From the cell containing the given text, extract its center point as [x, y] coordinate. 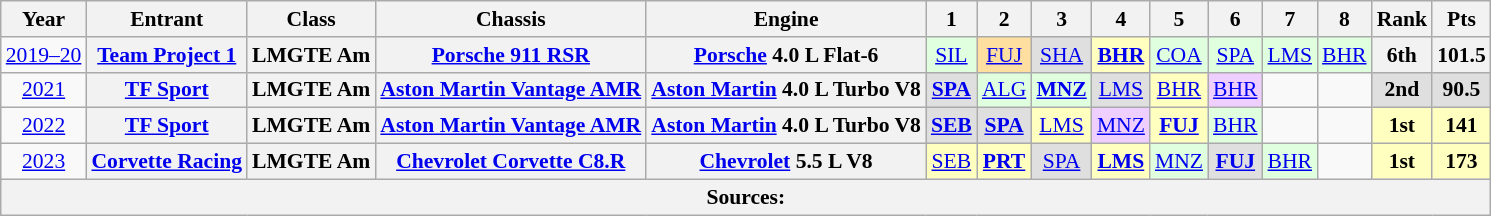
Engine [786, 19]
Porsche 911 RSR [510, 55]
8 [1344, 19]
2nd [1402, 90]
Chevrolet 5.5 L V8 [786, 162]
2023 [44, 162]
5 [1179, 19]
2022 [44, 126]
6 [1236, 19]
2 [1004, 19]
6th [1402, 55]
SIL [952, 55]
7 [1290, 19]
173 [1462, 162]
90.5 [1462, 90]
PRT [1004, 162]
Corvette Racing [166, 162]
2019–20 [44, 55]
Team Project 1 [166, 55]
ALG [1004, 90]
Porsche 4.0 L Flat-6 [786, 55]
Pts [1462, 19]
Class [311, 19]
COA [1179, 55]
4 [1121, 19]
3 [1061, 19]
Chassis [510, 19]
SHA [1061, 55]
2021 [44, 90]
Sources: [746, 197]
141 [1462, 126]
101.5 [1462, 55]
Year [44, 19]
Chevrolet Corvette C8.R [510, 162]
1 [952, 19]
Rank [1402, 19]
Entrant [166, 19]
